Pinpoint the cell where the given text exists, returning its (X, Y) midpoint coordinate. 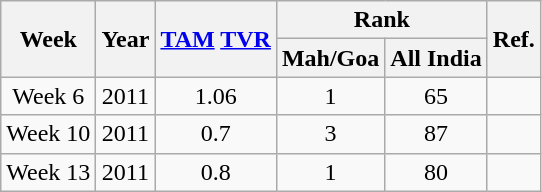
65 (436, 96)
80 (436, 172)
All India (436, 58)
0.7 (216, 134)
TAM TVR (216, 39)
Mah/Goa (330, 58)
Week 10 (48, 134)
Rank (382, 20)
0.8 (216, 172)
87 (436, 134)
Week 6 (48, 96)
Ref. (514, 39)
Week 13 (48, 172)
Week (48, 39)
Year (126, 39)
3 (330, 134)
1.06 (216, 96)
